Return the [X, Y] coordinate for the center point of the cell that contains the specified text.  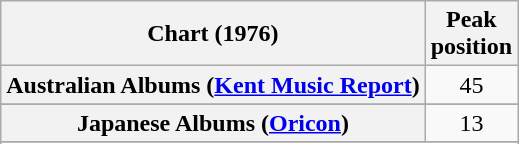
Japanese Albums (Oricon) [213, 123]
Chart (1976) [213, 34]
13 [471, 123]
45 [471, 85]
Peakposition [471, 34]
Australian Albums (Kent Music Report) [213, 85]
